Locate the cell with the specified text and output its (x, y) center coordinate. 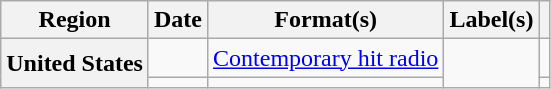
Contemporary hit radio (326, 58)
Format(s) (326, 20)
United States (75, 64)
Region (75, 20)
Label(s) (492, 20)
Date (178, 20)
